Capture the cell that displays the provided text and extract its (X, Y) central coordinate. 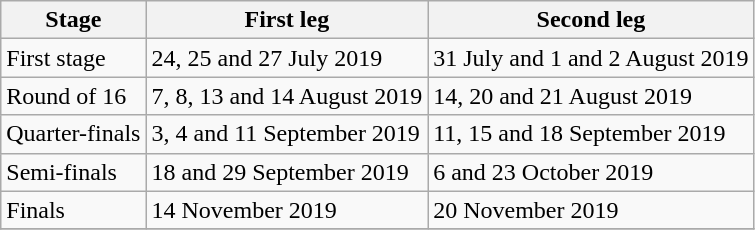
Finals (74, 210)
14 November 2019 (287, 210)
Semi-finals (74, 172)
Stage (74, 20)
3, 4 and 11 September 2019 (287, 134)
14, 20 and 21 August 2019 (591, 96)
6 and 23 October 2019 (591, 172)
7, 8, 13 and 14 August 2019 (287, 96)
18 and 29 September 2019 (287, 172)
First stage (74, 58)
31 July and 1 and 2 August 2019 (591, 58)
Quarter-finals (74, 134)
First leg (287, 20)
Round of 16 (74, 96)
Second leg (591, 20)
24, 25 and 27 July 2019 (287, 58)
11, 15 and 18 September 2019 (591, 134)
20 November 2019 (591, 210)
